Identify which cell holds the provided text, then report its [X, Y] central coordinate. 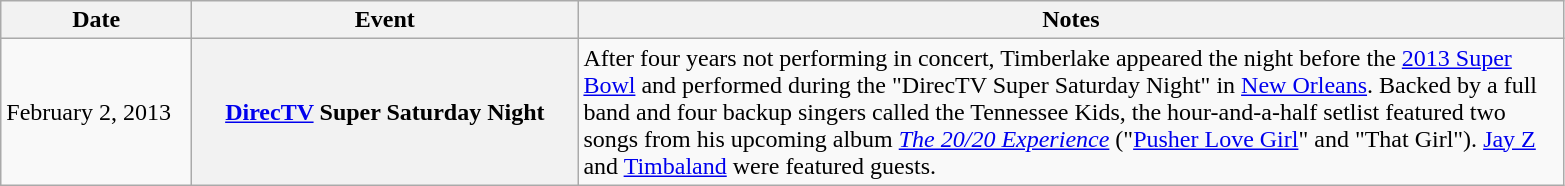
February 2, 2013 [96, 112]
Notes [1071, 20]
Event [385, 20]
Date [96, 20]
DirecTV Super Saturday Night [385, 112]
